Pinpoint the cell where the given text exists, returning its (x, y) midpoint coordinate. 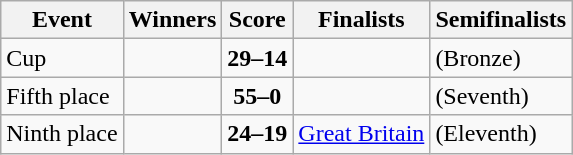
24–19 (258, 134)
Ninth place (62, 134)
Semifinalists (501, 20)
(Eleventh) (501, 134)
Score (258, 20)
(Bronze) (501, 58)
(Seventh) (501, 96)
Great Britain (362, 134)
55–0 (258, 96)
Fifth place (62, 96)
Winners (172, 20)
Cup (62, 58)
29–14 (258, 58)
Finalists (362, 20)
Event (62, 20)
